From the cell containing the given text, extract its center point as [x, y] coordinate. 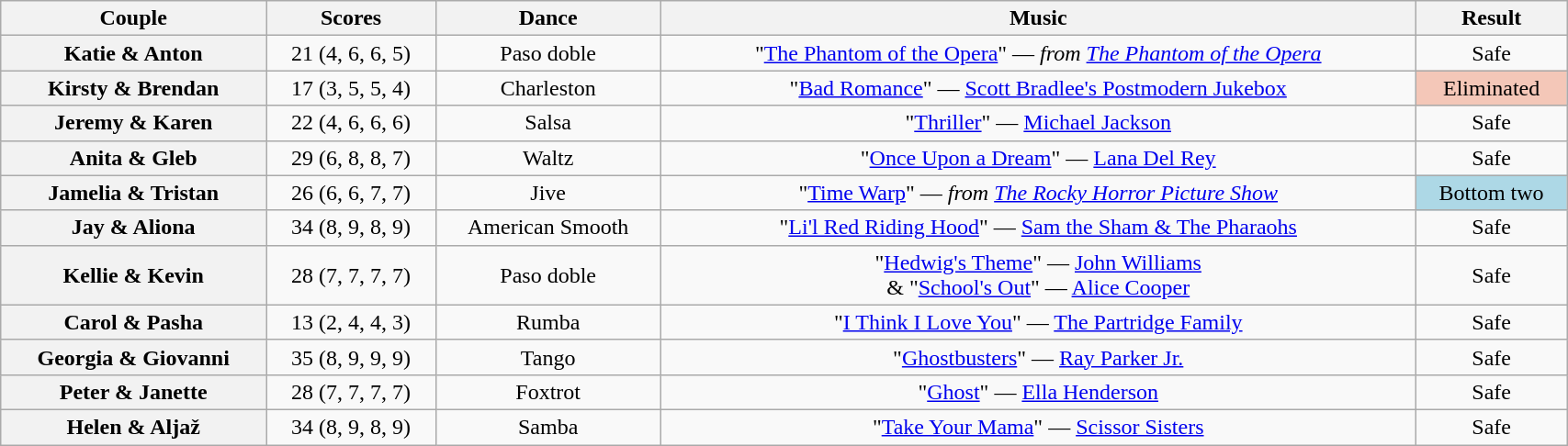
22 (4, 6, 6, 6) [351, 123]
Samba [548, 427]
"The Phantom of the Opera" — from The Phantom of the Opera [1038, 53]
Kirsty & Brendan [134, 88]
"Ghostbusters" — Ray Parker Jr. [1038, 357]
Bottom two [1492, 193]
29 (6, 8, 8, 7) [351, 158]
Carol & Pasha [134, 322]
17 (3, 5, 5, 4) [351, 88]
Anita & Gleb [134, 158]
Jay & Aliona [134, 228]
Salsa [548, 123]
21 (4, 6, 6, 5) [351, 53]
13 (2, 4, 4, 3) [351, 322]
Eliminated [1492, 88]
Couple [134, 18]
Tango [548, 357]
Katie & Anton [134, 53]
"Li'l Red Riding Hood" — Sam the Sham & The Pharaohs [1038, 228]
"Once Upon a Dream" — Lana Del Rey [1038, 158]
Waltz [548, 158]
"Time Warp" — from The Rocky Horror Picture Show [1038, 193]
Helen & Aljaž [134, 427]
"Bad Romance" — Scott Bradlee's Postmodern Jukebox [1038, 88]
Dance [548, 18]
26 (6, 6, 7, 7) [351, 193]
Scores [351, 18]
Foxtrot [548, 392]
"I Think I Love You" — The Partridge Family [1038, 322]
35 (8, 9, 9, 9) [351, 357]
American Smooth [548, 228]
"Thriller" — Michael Jackson [1038, 123]
Kellie & Kevin [134, 275]
Jive [548, 193]
Peter & Janette [134, 392]
Jamelia & Tristan [134, 193]
"Take Your Mama" — Scissor Sisters [1038, 427]
Music [1038, 18]
Jeremy & Karen [134, 123]
Georgia & Giovanni [134, 357]
Charleston [548, 88]
"Ghost" — Ella Henderson [1038, 392]
Result [1492, 18]
Rumba [548, 322]
"Hedwig's Theme" — John Williams& "School's Out" — Alice Cooper [1038, 275]
